Output the [x, y] coordinate of the center of the cell containing the given text.  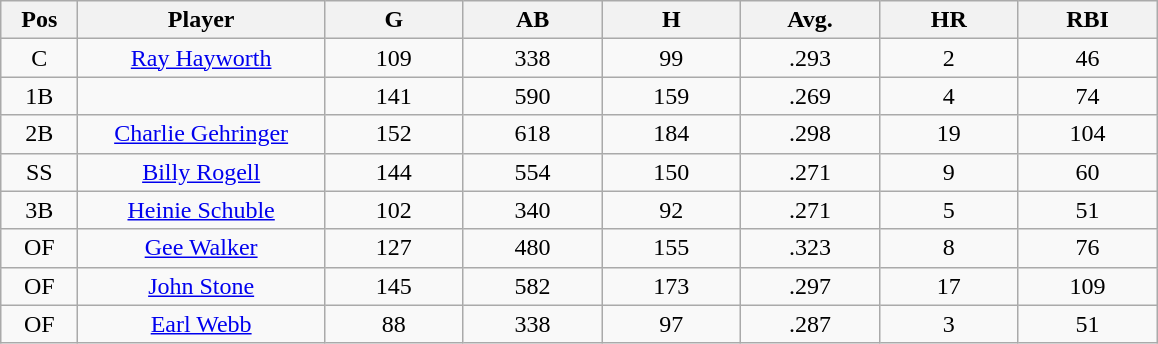
Player [202, 20]
G [394, 20]
60 [1088, 172]
127 [394, 248]
Gee Walker [202, 248]
Pos [40, 20]
74 [1088, 96]
HR [948, 20]
1B [40, 96]
5 [948, 210]
92 [672, 210]
Avg. [810, 20]
582 [532, 286]
159 [672, 96]
3B [40, 210]
19 [948, 134]
SS [40, 172]
145 [394, 286]
.298 [810, 134]
88 [394, 324]
.323 [810, 248]
.269 [810, 96]
150 [672, 172]
97 [672, 324]
155 [672, 248]
618 [532, 134]
Charlie Gehringer [202, 134]
102 [394, 210]
RBI [1088, 20]
.287 [810, 324]
141 [394, 96]
340 [532, 210]
.293 [810, 58]
3 [948, 324]
144 [394, 172]
2 [948, 58]
AB [532, 20]
C [40, 58]
.297 [810, 286]
99 [672, 58]
2B [40, 134]
John Stone [202, 286]
173 [672, 286]
104 [1088, 134]
Ray Hayworth [202, 58]
76 [1088, 248]
H [672, 20]
184 [672, 134]
8 [948, 248]
590 [532, 96]
554 [532, 172]
480 [532, 248]
17 [948, 286]
Earl Webb [202, 324]
152 [394, 134]
46 [1088, 58]
Billy Rogell [202, 172]
9 [948, 172]
Heinie Schuble [202, 210]
4 [948, 96]
